Detect which cell encompasses the target text, then output its (x, y) center coordinate. 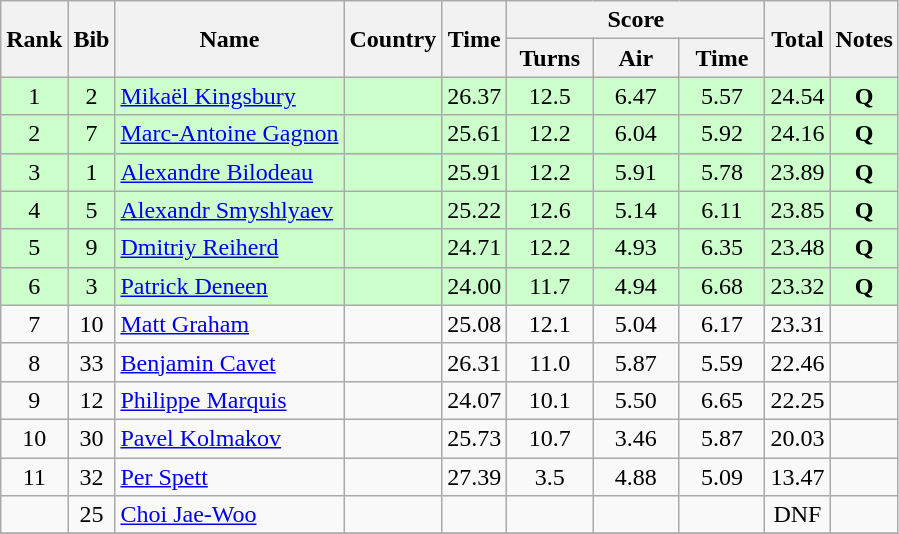
24.16 (798, 134)
30 (92, 438)
Score (636, 20)
Benjamin Cavet (230, 362)
Alexandr Smyshlyaev (230, 210)
Mikaël Kingsbury (230, 96)
25.73 (474, 438)
Notes (864, 39)
22.46 (798, 362)
6.17 (722, 324)
Philippe Marquis (230, 400)
4 (34, 210)
25.61 (474, 134)
33 (92, 362)
10.1 (550, 400)
Bib (92, 39)
5.09 (722, 477)
23.48 (798, 248)
11 (34, 477)
Pavel Kolmakov (230, 438)
Matt Graham (230, 324)
6.04 (636, 134)
Country (393, 39)
23.85 (798, 210)
5.59 (722, 362)
24.71 (474, 248)
4.94 (636, 286)
DNF (798, 515)
12 (92, 400)
Choi Jae-Woo (230, 515)
11.0 (550, 362)
5.78 (722, 172)
24.54 (798, 96)
23.31 (798, 324)
11.7 (550, 286)
24.00 (474, 286)
6 (34, 286)
24.07 (474, 400)
Alexandre Bilodeau (230, 172)
5.04 (636, 324)
25 (92, 515)
32 (92, 477)
10.7 (550, 438)
Dmitriy Reiherd (230, 248)
20.03 (798, 438)
12.6 (550, 210)
Per Spett (230, 477)
13.47 (798, 477)
Patrick Deneen (230, 286)
23.32 (798, 286)
Name (230, 39)
26.31 (474, 362)
5.50 (636, 400)
8 (34, 362)
23.89 (798, 172)
6.35 (722, 248)
6.68 (722, 286)
Total (798, 39)
Rank (34, 39)
6.47 (636, 96)
4.88 (636, 477)
27.39 (474, 477)
3.5 (550, 477)
25.22 (474, 210)
22.25 (798, 400)
5.92 (722, 134)
26.37 (474, 96)
25.08 (474, 324)
5.14 (636, 210)
Marc-Antoine Gagnon (230, 134)
Air (636, 58)
6.65 (722, 400)
Turns (550, 58)
4.93 (636, 248)
6.11 (722, 210)
12.1 (550, 324)
25.91 (474, 172)
5.57 (722, 96)
12.5 (550, 96)
5.91 (636, 172)
3.46 (636, 438)
